Pinpoint the cell where the given text exists, returning its [X, Y] midpoint coordinate. 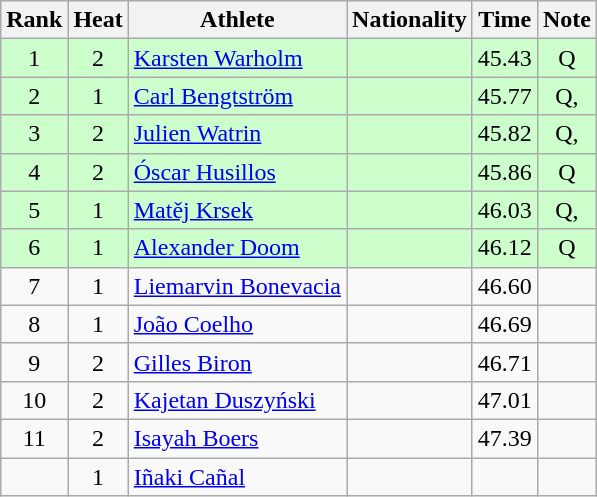
Matěj Krsek [237, 210]
Time [504, 20]
46.12 [504, 248]
5 [34, 210]
Liemarvin Bonevacia [237, 286]
Heat [98, 20]
11 [34, 438]
47.01 [504, 400]
Óscar Husillos [237, 172]
Kajetan Duszyński [237, 400]
3 [34, 134]
Rank [34, 20]
46.71 [504, 362]
45.82 [504, 134]
45.86 [504, 172]
Julien Watrin [237, 134]
47.39 [504, 438]
9 [34, 362]
7 [34, 286]
Isayah Boers [237, 438]
46.03 [504, 210]
4 [34, 172]
Alexander Doom [237, 248]
6 [34, 248]
Karsten Warholm [237, 58]
Note [566, 20]
45.43 [504, 58]
46.69 [504, 324]
45.77 [504, 96]
Gilles Biron [237, 362]
João Coelho [237, 324]
8 [34, 324]
Carl Bengtström [237, 96]
10 [34, 400]
Iñaki Cañal [237, 477]
46.60 [504, 286]
Nationality [410, 20]
Athlete [237, 20]
